Locate the cell with the specified text and output its (X, Y) center coordinate. 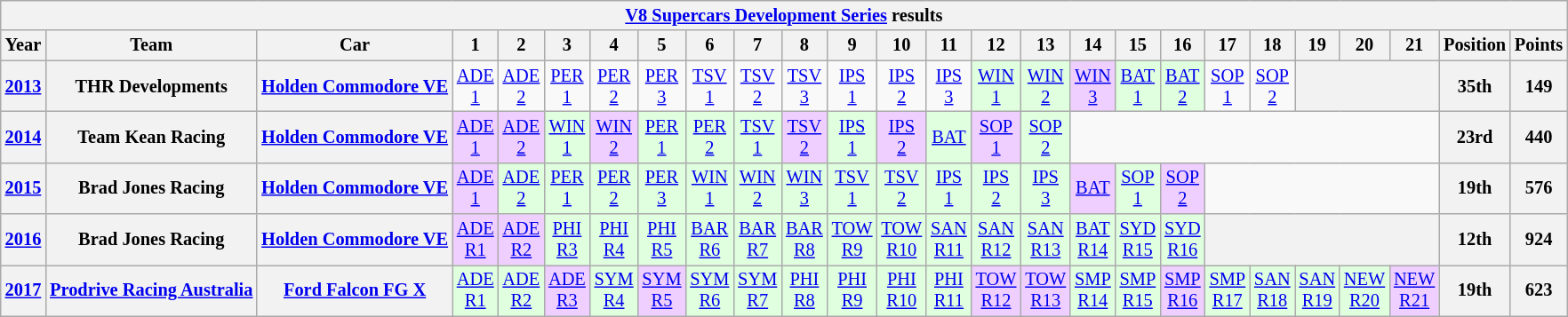
924 (1539, 240)
1 (476, 45)
NEWR21 (1414, 290)
2015 (23, 188)
TSV3 (804, 86)
THR Developments (151, 86)
18 (1272, 45)
BARR8 (804, 240)
SMPR16 (1182, 290)
19 (1316, 45)
Team Kean Racing (151, 137)
SANR13 (1045, 240)
6 (709, 45)
7 (757, 45)
23rd (1475, 137)
BARR6 (709, 240)
4 (614, 45)
14 (1092, 45)
15 (1138, 45)
TOWR13 (1045, 290)
SANR19 (1316, 290)
SYMR5 (662, 290)
13 (1045, 45)
SANR11 (948, 240)
Car (355, 45)
SYMR4 (614, 290)
21 (1414, 45)
2014 (23, 137)
2017 (23, 290)
10 (901, 45)
Year (23, 45)
35th (1475, 86)
SMPR17 (1228, 290)
SYDR16 (1182, 240)
2013 (23, 86)
2016 (23, 240)
TOWR12 (996, 290)
BAT2 (1182, 86)
Ford Falcon FG X (355, 290)
NEWR20 (1364, 290)
9 (852, 45)
623 (1539, 290)
11 (948, 45)
PHIR3 (567, 240)
ADER3 (567, 290)
PHIR11 (948, 290)
SANR18 (1272, 290)
576 (1539, 188)
SMPR14 (1092, 290)
Prodrive Racing Australia (151, 290)
PHIR10 (901, 290)
SYDR15 (1138, 240)
PHIR8 (804, 290)
SYMR7 (757, 290)
12th (1475, 240)
20 (1364, 45)
PHIR9 (852, 290)
TOWR10 (901, 240)
PHIR5 (662, 240)
16 (1182, 45)
Points (1539, 45)
TOWR9 (852, 240)
3 (567, 45)
12 (996, 45)
BAT1 (1138, 86)
2 (522, 45)
5 (662, 45)
Team (151, 45)
SANR12 (996, 240)
SMPR15 (1138, 290)
149 (1539, 86)
V8 Supercars Development Series results (784, 15)
8 (804, 45)
Position (1475, 45)
PHIR4 (614, 240)
SYMR6 (709, 290)
440 (1539, 137)
BARR7 (757, 240)
BATR14 (1092, 240)
17 (1228, 45)
